Find where the given text appears and provide that cell's center as (X, Y) coordinate. 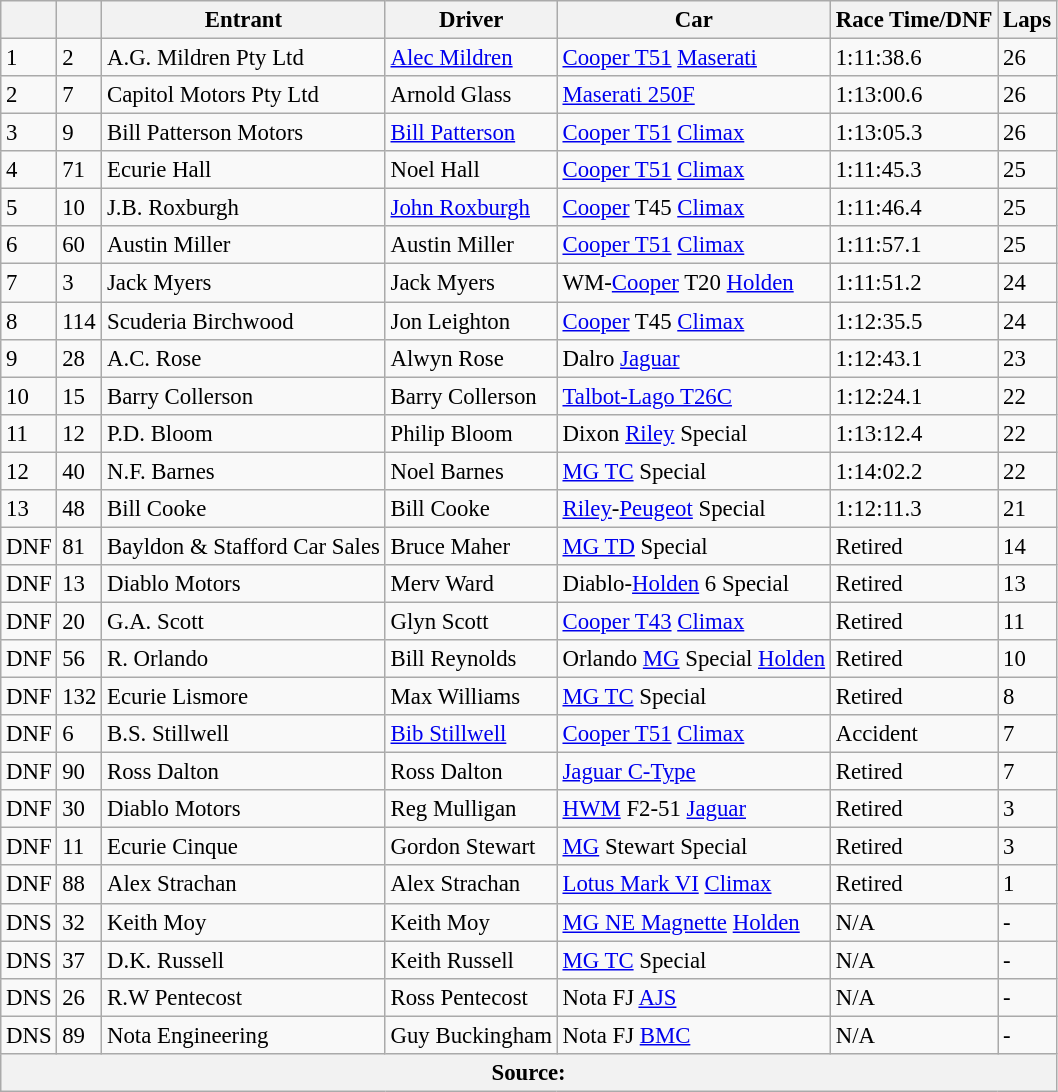
Gordon Stewart (471, 847)
Glyn Scott (471, 621)
1:14:02.2 (914, 471)
Car (694, 20)
60 (80, 245)
132 (80, 697)
1:11:38.6 (914, 58)
Ecurie Lismore (244, 697)
Bruce Maher (471, 546)
90 (80, 772)
56 (80, 659)
23 (1028, 358)
Driver (471, 20)
John Roxburgh (471, 208)
1:11:51.2 (914, 283)
30 (80, 809)
1:12:43.1 (914, 358)
1:13:12.4 (914, 433)
D.K. Russell (244, 960)
88 (80, 885)
1:12:35.5 (914, 321)
4 (29, 170)
MG TD Special (694, 546)
Jon Leighton (471, 321)
Bill Reynolds (471, 659)
Arnold Glass (471, 95)
HWM F2-51 Jaguar (694, 809)
Capitol Motors Pty Ltd (244, 95)
Ross Pentecost (471, 997)
Nota Engineering (244, 1035)
Scuderia Birchwood (244, 321)
Noel Barnes (471, 471)
1:12:11.3 (914, 509)
114 (80, 321)
R. Orlando (244, 659)
1:13:00.6 (914, 95)
Guy Buckingham (471, 1035)
37 (80, 960)
Ecurie Cinque (244, 847)
14 (1028, 546)
32 (80, 922)
Alwyn Rose (471, 358)
Accident (914, 734)
Laps (1028, 20)
15 (80, 396)
Talbot-Lago T26C (694, 396)
B.S. Stillwell (244, 734)
Entrant (244, 20)
N.F. Barnes (244, 471)
Merv Ward (471, 584)
Max Williams (471, 697)
Bayldon & Stafford Car Sales (244, 546)
Cooper T51 Maserati (694, 58)
J.B. Roxburgh (244, 208)
1:13:05.3 (914, 133)
Race Time/DNF (914, 20)
Philip Bloom (471, 433)
1:11:45.3 (914, 170)
28 (80, 358)
Bib Stillwell (471, 734)
Riley-Peugeot Special (694, 509)
1:12:24.1 (914, 396)
Nota FJ BMC (694, 1035)
Cooper T43 Climax (694, 621)
Ecurie Hall (244, 170)
1:11:46.4 (914, 208)
21 (1028, 509)
1:11:57.1 (914, 245)
40 (80, 471)
Alec Mildren (471, 58)
Noel Hall (471, 170)
WM-Cooper T20 Holden (694, 283)
5 (29, 208)
Maserati 250F (694, 95)
MG Stewart Special (694, 847)
Dixon Riley Special (694, 433)
Diablo-Holden 6 Special (694, 584)
MG NE Magnette Holden (694, 922)
Nota FJ AJS (694, 997)
A.C. Rose (244, 358)
R.W Pentecost (244, 997)
Dalro Jaguar (694, 358)
71 (80, 170)
89 (80, 1035)
Source: (529, 1073)
81 (80, 546)
P.D. Bloom (244, 433)
Jaguar C-Type (694, 772)
Lotus Mark VI Climax (694, 885)
Orlando MG Special Holden (694, 659)
20 (80, 621)
Bill Patterson (471, 133)
Reg Mulligan (471, 809)
48 (80, 509)
G.A. Scott (244, 621)
Keith Russell (471, 960)
Bill Patterson Motors (244, 133)
A.G. Mildren Pty Ltd (244, 58)
